For the text-containing cell, return its midpoint in [X, Y] coordinate format. 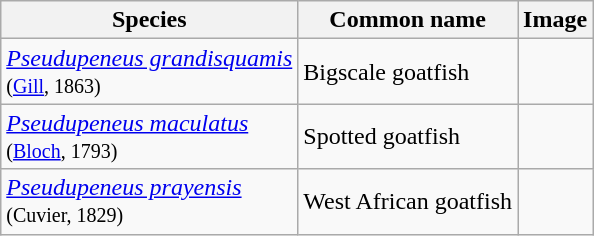
West African goatfish [408, 202]
Pseudupeneus prayensis(Cuvier, 1829) [150, 202]
Species [150, 20]
Pseudupeneus grandisquamis(Gill, 1863) [150, 72]
Bigscale goatfish [408, 72]
Pseudupeneus maculatus(Bloch, 1793) [150, 136]
Image [556, 20]
Common name [408, 20]
Spotted goatfish [408, 136]
